Return (X, Y) of the center of cell containing provided text 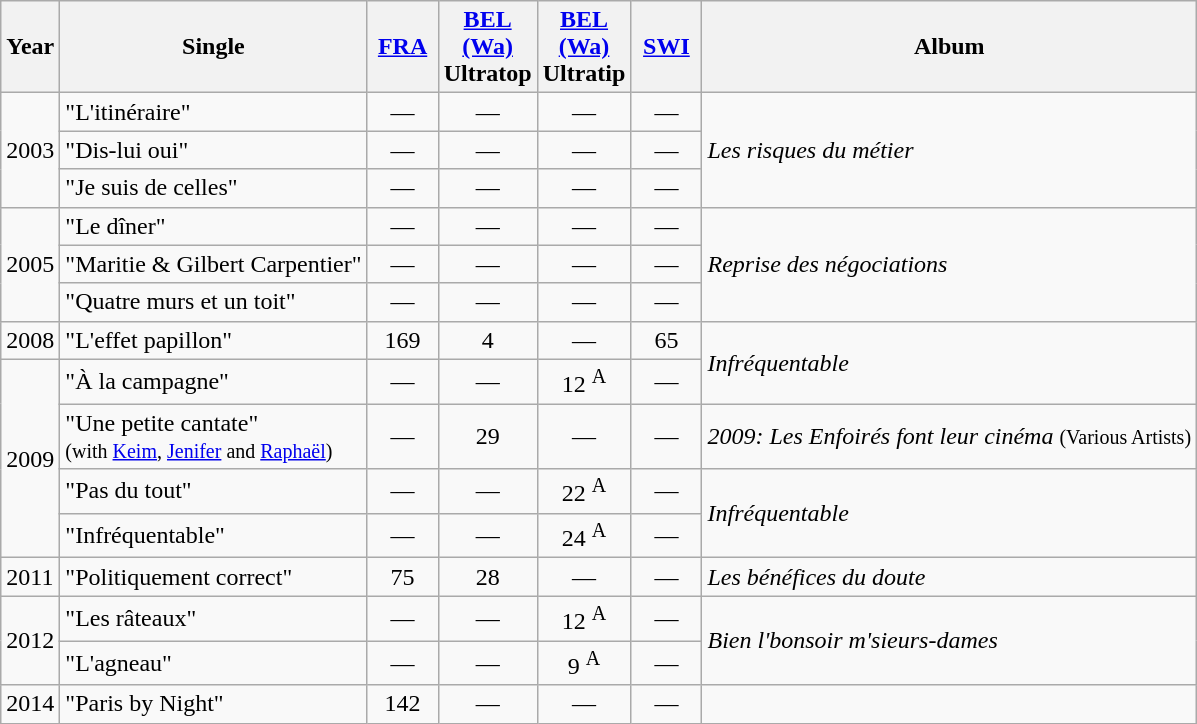
28 (488, 577)
Bien l'bonsoir m'sieurs-dames (950, 640)
Les bénéfices du doute (950, 577)
2012 (30, 640)
Reprise des négociations (950, 264)
2008 (30, 340)
2011 (30, 577)
"Politiquement correct" (214, 577)
142 (402, 704)
2003 (30, 150)
2009 (30, 458)
BEL(Wa)Ultratop (488, 47)
"Les râteaux" (214, 618)
4 (488, 340)
169 (402, 340)
"Pas du tout" (214, 492)
"Maritie & Gilbert Carpentier" (214, 264)
22 A (584, 492)
75 (402, 577)
FRA (402, 47)
9 A (584, 664)
"L'itinéraire" (214, 112)
"L'effet papillon" (214, 340)
"Une petite cantate" (with Keim, Jenifer and Raphaël) (214, 436)
"Dis-lui oui" (214, 150)
"Le dîner" (214, 226)
"Quatre murs et un toit" (214, 302)
SWI (666, 47)
"L'agneau" (214, 664)
"Je suis de celles" (214, 188)
24 A (584, 536)
Album (950, 47)
Single (214, 47)
"À la campagne" (214, 382)
Les risques du métier (950, 150)
2009: Les Enfoirés font leur cinéma (Various Artists) (950, 436)
65 (666, 340)
2014 (30, 704)
BEL(Wa)Ultratip (584, 47)
29 (488, 436)
2005 (30, 264)
Year (30, 47)
"Paris by Night" (214, 704)
"Infréquentable" (214, 536)
